Output the (x, y) coordinate of the center of the cell containing the given text.  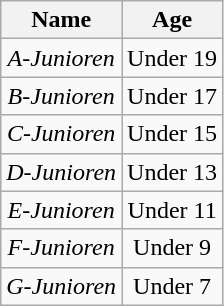
Name (62, 20)
Under 13 (172, 172)
Under 17 (172, 96)
Age (172, 20)
Under 15 (172, 134)
E-Junioren (62, 210)
Under 9 (172, 248)
Under 11 (172, 210)
C-Junioren (62, 134)
D-Junioren (62, 172)
F-Junioren (62, 248)
A-Junioren (62, 58)
Under 19 (172, 58)
Under 7 (172, 286)
G-Junioren (62, 286)
B-Junioren (62, 96)
